Extract the (x, y) coordinate from the center of the cell holding the provided text.  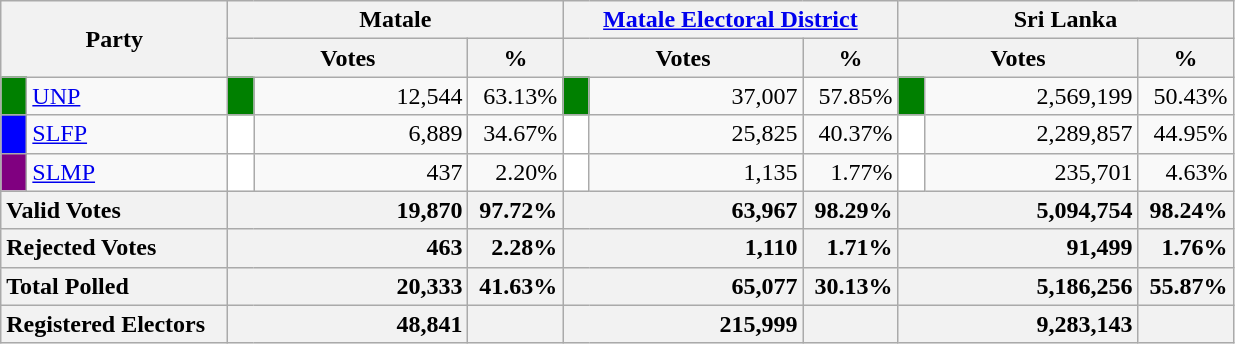
2,289,857 (1031, 134)
91,499 (1018, 248)
2,569,199 (1031, 96)
437 (361, 172)
SLMP (128, 172)
55.87% (1186, 286)
97.72% (516, 210)
Matale Electoral District (730, 20)
63.13% (516, 96)
1,135 (696, 172)
235,701 (1031, 172)
Rejected Votes (114, 248)
1.76% (1186, 248)
19,870 (348, 210)
Total Polled (114, 286)
6,889 (361, 134)
25,825 (696, 134)
57.85% (850, 96)
5,186,256 (1018, 286)
20,333 (348, 286)
4.63% (1186, 172)
5,094,754 (1018, 210)
65,077 (683, 286)
63,967 (683, 210)
98.29% (850, 210)
1.71% (850, 248)
9,283,143 (1018, 324)
98.24% (1186, 210)
50.43% (1186, 96)
40.37% (850, 134)
34.67% (516, 134)
Registered Electors (114, 324)
Sri Lanka (1066, 20)
2.20% (516, 172)
41.63% (516, 286)
UNP (128, 96)
Party (114, 39)
215,999 (683, 324)
1,110 (683, 248)
463 (348, 248)
37,007 (696, 96)
Matale (396, 20)
SLFP (128, 134)
30.13% (850, 286)
1.77% (850, 172)
12,544 (361, 96)
2.28% (516, 248)
44.95% (1186, 134)
48,841 (348, 324)
Valid Votes (114, 210)
